Locate the cell with the specified text and output its [x, y] center coordinate. 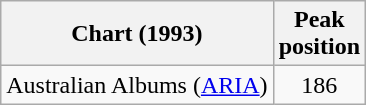
Australian Albums (ARIA) [137, 85]
Peak position [319, 34]
186 [319, 85]
Chart (1993) [137, 34]
